Search for the cell housing the specified text and yield its [X, Y] center coordinate. 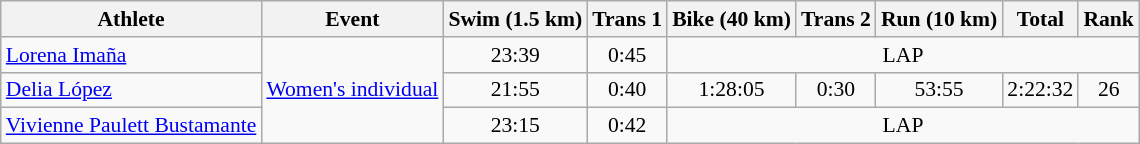
26 [1108, 90]
Athlete [132, 19]
1:28:05 [732, 90]
Lorena Imaña [132, 55]
0:30 [836, 90]
Swim (1.5 km) [515, 19]
Trans 2 [836, 19]
0:40 [627, 90]
23:15 [515, 126]
Delia López [132, 90]
0:45 [627, 55]
Bike (40 km) [732, 19]
Trans 1 [627, 19]
Rank [1108, 19]
Total [1040, 19]
23:39 [515, 55]
Run (10 km) [939, 19]
Event [352, 19]
Women's individual [352, 90]
2:22:32 [1040, 90]
Vivienne Paulett Bustamante [132, 126]
53:55 [939, 90]
21:55 [515, 90]
0:42 [627, 126]
